Return the [X, Y] coordinate for the center point of the cell that contains the specified text.  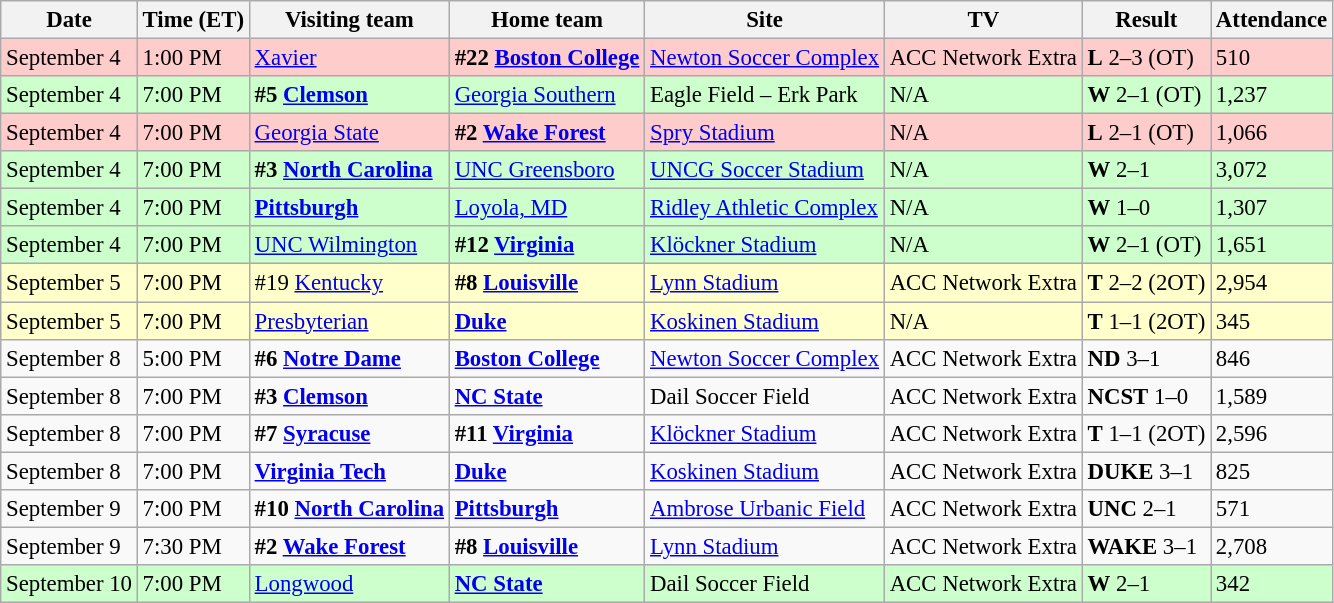
Site [765, 20]
Virginia Tech [349, 471]
825 [1272, 471]
1,307 [1272, 208]
1,066 [1272, 133]
2,596 [1272, 433]
Longwood [349, 584]
Eagle Field – Erk Park [765, 95]
Ambrose Urbanic Field [765, 509]
Home team [546, 20]
Georgia State [349, 133]
1,589 [1272, 396]
Result [1146, 20]
571 [1272, 509]
846 [1272, 358]
#12 Virginia [546, 245]
Date [69, 20]
ND 3–1 [1146, 358]
345 [1272, 321]
T 2–2 (2OT) [1146, 283]
L 2–3 (OT) [1146, 58]
#10 North Carolina [349, 509]
L 2–1 (OT) [1146, 133]
Time (ET) [193, 20]
September 10 [69, 584]
UNC Wilmington [349, 245]
Presbyterian [349, 321]
UNC Greensboro [546, 170]
#5 Clemson [349, 95]
TV [983, 20]
Attendance [1272, 20]
Georgia Southern [546, 95]
2,954 [1272, 283]
Boston College [546, 358]
Loyola, MD [546, 208]
Visiting team [349, 20]
UNCG Soccer Stadium [765, 170]
UNC 2–1 [1146, 509]
#3 Clemson [349, 396]
#19 Kentucky [349, 283]
#3 North Carolina [349, 170]
7:30 PM [193, 546]
1,237 [1272, 95]
WAKE 3–1 [1146, 546]
1:00 PM [193, 58]
#7 Syracuse [349, 433]
Ridley Athletic Complex [765, 208]
1,651 [1272, 245]
510 [1272, 58]
NCST 1–0 [1146, 396]
Xavier [349, 58]
#22 Boston College [546, 58]
#11 Virginia [546, 433]
Spry Stadium [765, 133]
W 1–0 [1146, 208]
342 [1272, 584]
3,072 [1272, 170]
2,708 [1272, 546]
#6 Notre Dame [349, 358]
5:00 PM [193, 358]
DUKE 3–1 [1146, 471]
